Capture the cell that displays the provided text and extract its (X, Y) central coordinate. 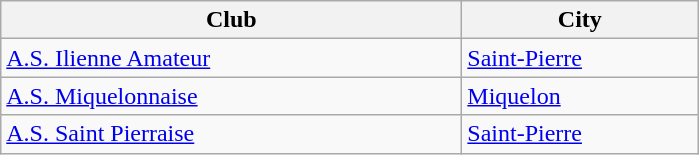
A.S. Saint Pierraise (232, 134)
Miquelon (580, 96)
A.S. Miquelonnaise (232, 96)
Club (232, 20)
City (580, 20)
A.S. Ilienne Amateur (232, 58)
